Identify which cell holds the provided text, then report its [X, Y] central coordinate. 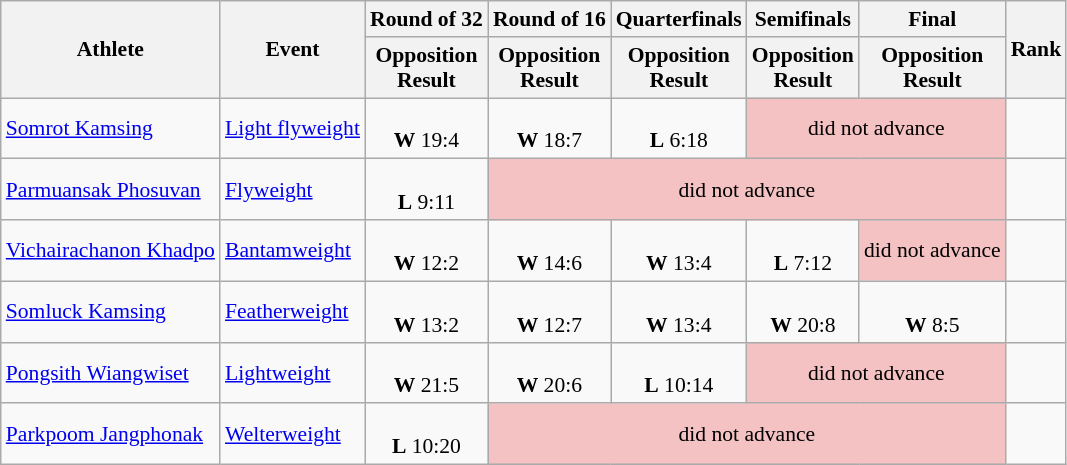
Welterweight [292, 434]
Featherweight [292, 312]
W 12:2 [426, 250]
Parmuansak Phosuvan [110, 190]
Flyweight [292, 190]
Round of 32 [426, 19]
W 20:8 [803, 312]
W 19:4 [426, 128]
Lightweight [292, 372]
Quarterfinals [679, 19]
Vichairachanon Khadpo [110, 250]
W 13:2 [426, 312]
Athlete [110, 50]
W 20:6 [550, 372]
L 6:18 [679, 128]
W 21:5 [426, 372]
L 7:12 [803, 250]
W 18:7 [550, 128]
L 10:14 [679, 372]
W 12:7 [550, 312]
Semifinals [803, 19]
W 8:5 [932, 312]
Final [932, 19]
Parkpoom Jangphonak [110, 434]
L 10:20 [426, 434]
Event [292, 50]
L 9:11 [426, 190]
Pongsith Wiangwiset [110, 372]
W 14:6 [550, 250]
Bantamweight [292, 250]
Light flyweight [292, 128]
Rank [1036, 50]
Somluck Kamsing [110, 312]
Round of 16 [550, 19]
Somrot Kamsing [110, 128]
